Output the (X, Y) coordinate of the center of the cell containing the given text.  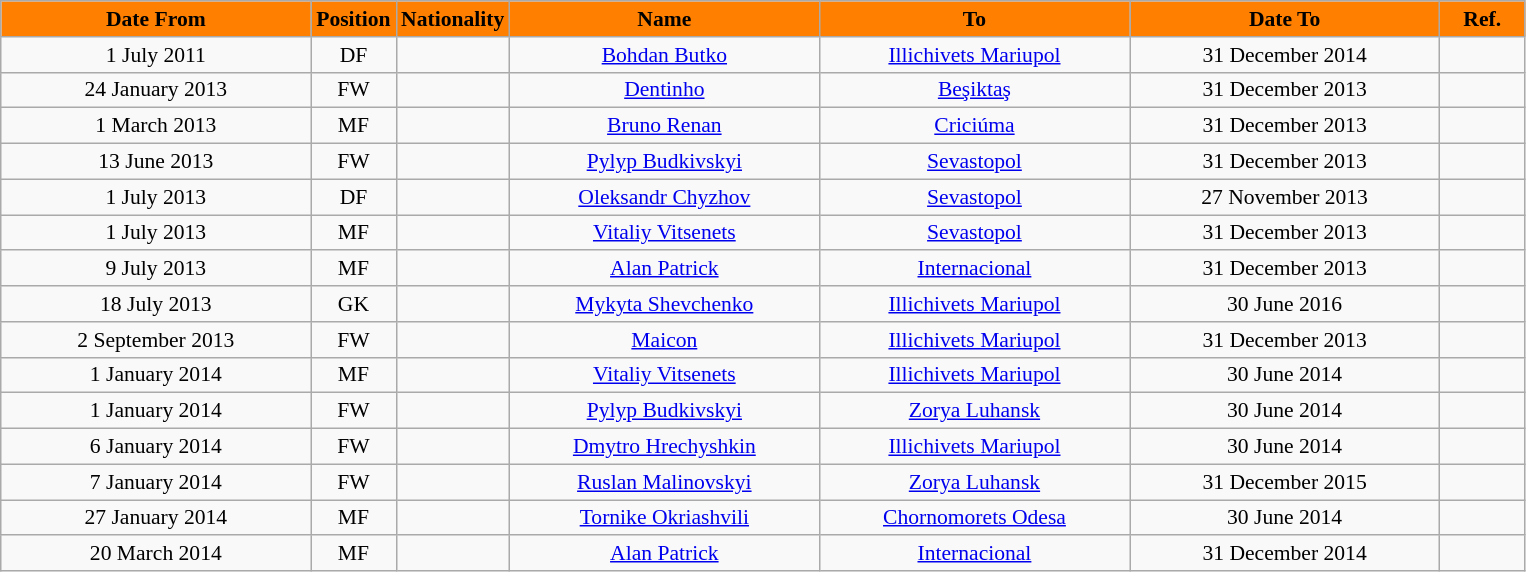
Date To (1285, 19)
24 January 2013 (156, 90)
GK (354, 304)
6 January 2014 (156, 447)
Dmytro Hrechyshkin (664, 447)
18 July 2013 (156, 304)
Maicon (664, 340)
Name (664, 19)
1 July 2011 (156, 55)
2 September 2013 (156, 340)
Bruno Renan (664, 126)
7 January 2014 (156, 482)
Chornomorets Odesa (974, 518)
27 November 2013 (1285, 197)
Ruslan Malinovskyi (664, 482)
To (974, 19)
Dentinho (664, 90)
13 June 2013 (156, 162)
Tornike Okriashvili (664, 518)
31 December 2015 (1285, 482)
27 January 2014 (156, 518)
Oleksandr Chyzhov (664, 197)
Position (354, 19)
Beşiktaş (974, 90)
9 July 2013 (156, 269)
Bohdan Butko (664, 55)
1 March 2013 (156, 126)
20 March 2014 (156, 554)
Date From (156, 19)
30 June 2016 (1285, 304)
Ref. (1482, 19)
Nationality (452, 19)
Mykyta Shevchenko (664, 304)
Criciúma (974, 126)
